Determine the [X, Y] coordinate at the center of the cell enclosing the given text.  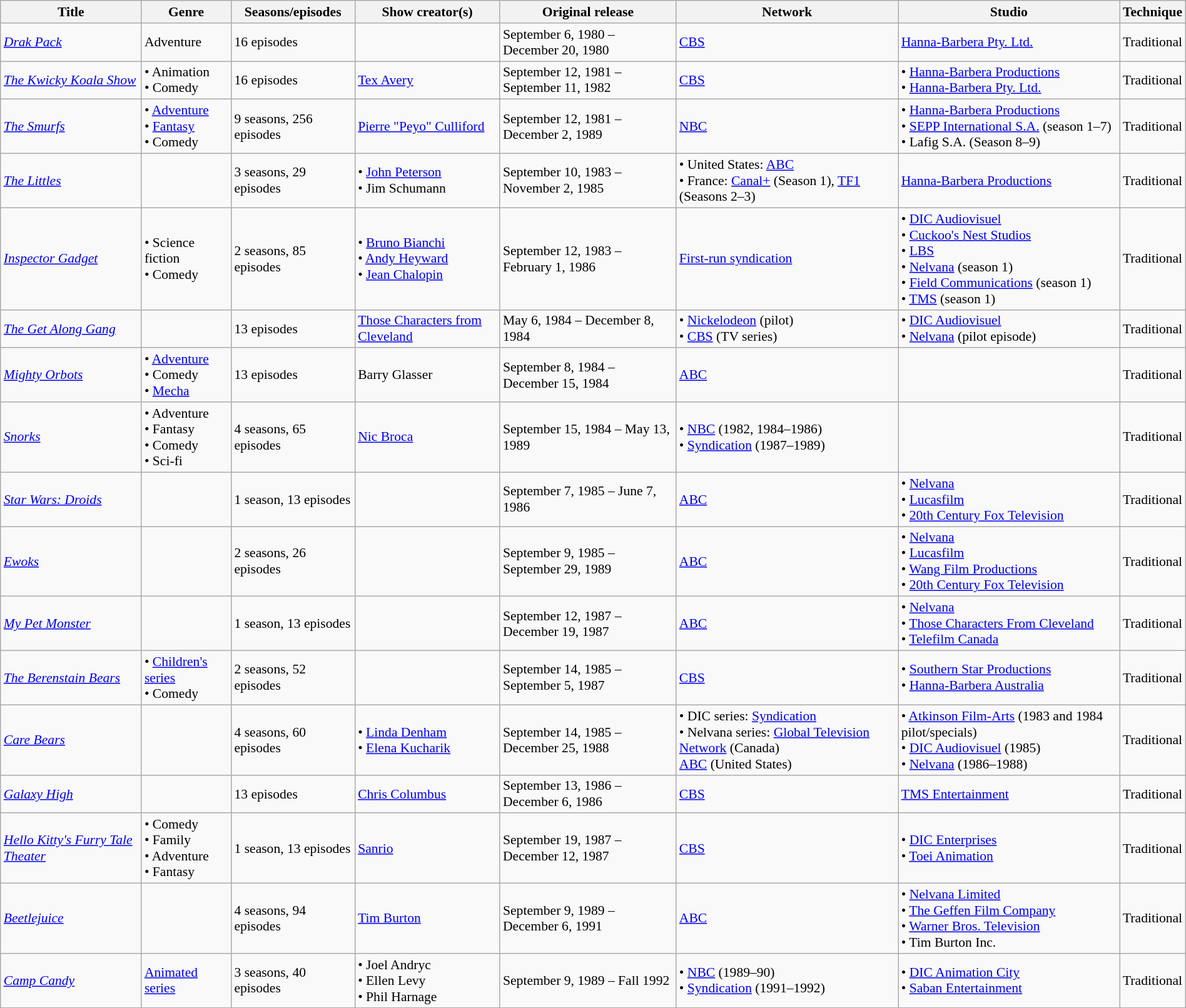
September 9, 1989 – December 6, 1991 [588, 919]
Animated series [186, 980]
The Littles [71, 181]
September 9, 1989 – Fall 1992 [588, 980]
Studio [1009, 12]
September 7, 1985 – June 7, 1986 [588, 499]
2 seasons, 26 episodes [293, 562]
September 10, 1983 – November 2, 1985 [588, 181]
• Science fiction• Comedy [186, 259]
• Comedy• Family• Adventure• Fantasy [186, 849]
Hanna-Barbera Pty. Ltd. [1009, 43]
• NBC (1982, 1984–1986)• Syndication (1987–1989) [787, 437]
Hanna-Barbera Productions [1009, 181]
• DIC Audiovisuel• Nelvana (pilot episode) [1009, 329]
• Hanna-Barbera Productions• SEPP International S.A. (season 1–7)• Lafig S.A. (Season 8–9) [1009, 126]
• DIC Audiovisuel• Cuckoo's Nest Studios• LBS• Nelvana (season 1)• Field Communications (season 1)• TMS (season 1) [1009, 259]
September 8, 1984 – December 15, 1984 [588, 375]
4 seasons, 60 episodes [293, 740]
The Berenstain Bears [71, 678]
September 9, 1985 – September 29, 1989 [588, 562]
• Animation• Comedy [186, 80]
• Bruno Bianchi• Andy Heyward• Jean Chalopin [427, 259]
Network [787, 12]
NBC [787, 126]
• Nickelodeon (pilot)• CBS (TV series) [787, 329]
Barry Glasser [427, 375]
Seasons/episodes [293, 12]
Drak Pack [71, 43]
• Children's series• Comedy [186, 678]
• John Peterson• Jim Schumann [427, 181]
Mighty Orbots [71, 375]
September 15, 1984 – May 13, 1989 [588, 437]
• Adventure• Fantasy• Comedy [186, 126]
2 seasons, 85 episodes [293, 259]
Technique [1152, 12]
May 6, 1984 – December 8, 1984 [588, 329]
TMS Entertainment [1009, 794]
• Joel Andryc• Ellen Levy• Phil Harnage [427, 980]
Genre [186, 12]
• Adventure• Fantasy• Comedy• Sci-fi [186, 437]
Camp Candy [71, 980]
• United States: ABC• France: Canal+ (Season 1), TF1 (Seasons 2–3) [787, 181]
• Nelvana• Lucasfilm• 20th Century Fox Television [1009, 499]
September 14, 1985 – December 25, 1988 [588, 740]
2 seasons, 52 episodes [293, 678]
Beetlejuice [71, 919]
• Nelvana• Those Characters From Cleveland• Telefilm Canada [1009, 624]
Tim Burton [427, 919]
My Pet Monster [71, 624]
The Kwicky Koala Show [71, 80]
Original release [588, 12]
3 seasons, 29 episodes [293, 181]
Those Characters from Cleveland [427, 329]
4 seasons, 94 episodes [293, 919]
• DIC Animation City• Saban Entertainment [1009, 980]
The Smurfs [71, 126]
Adventure [186, 43]
• Adventure• Comedy• Mecha [186, 375]
Nic Broca [427, 437]
The Get Along Gang [71, 329]
• Nelvana Limited• The Geffen Film Company• Warner Bros. Television• Tim Burton Inc. [1009, 919]
September 6, 1980 – December 20, 1980 [588, 43]
First-run syndication [787, 259]
4 seasons, 65 episodes [293, 437]
Tex Avery [427, 80]
Care Bears [71, 740]
September 14, 1985 – September 5, 1987 [588, 678]
September 12, 1981 – December 2, 1989 [588, 126]
• Nelvana• Lucasfilm• Wang Film Productions• 20th Century Fox Television [1009, 562]
September 19, 1987 – December 12, 1987 [588, 849]
Galaxy High [71, 794]
Star Wars: Droids [71, 499]
• DIC series: Syndication• Nelvana series: Global Television Network (Canada)ABC (United States) [787, 740]
• NBC (1989–90)• Syndication (1991–1992) [787, 980]
• DIC Enterprises• Toei Animation [1009, 849]
Title [71, 12]
Show creator(s) [427, 12]
Pierre "Peyo" Culliford [427, 126]
• Hanna-Barbera Productions• Hanna-Barbera Pty. Ltd. [1009, 80]
September 13, 1986 – December 6, 1986 [588, 794]
3 seasons, 40 episodes [293, 980]
Hello Kitty's Furry Tale Theater [71, 849]
September 12, 1981 – September 11, 1982 [588, 80]
September 12, 1983 – February 1, 1986 [588, 259]
• Southern Star Productions• Hanna-Barbera Australia [1009, 678]
9 seasons, 256 episodes [293, 126]
• Linda Denham• Elena Kucharik [427, 740]
Chris Columbus [427, 794]
Inspector Gadget [71, 259]
September 12, 1987 – December 19, 1987 [588, 624]
Sanrio [427, 849]
Ewoks [71, 562]
Snorks [71, 437]
• Atkinson Film-Arts (1983 and 1984 pilot/specials)• DIC Audiovisuel (1985)• Nelvana (1986–1988) [1009, 740]
